Search for the cell housing the specified text and yield its (X, Y) center coordinate. 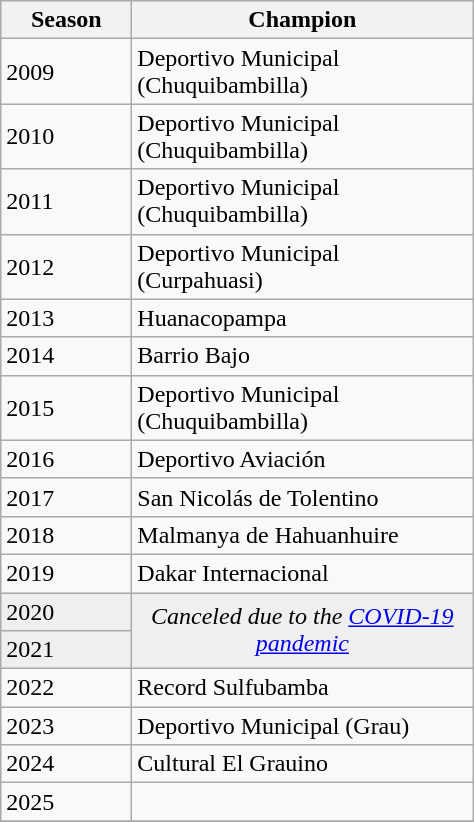
Season (66, 20)
2019 (66, 573)
2022 (66, 688)
2021 (66, 650)
2024 (66, 764)
Malmanya de Hahuanhuire (302, 535)
San Nicolás de Tolentino (302, 497)
Deportivo Aviación (302, 459)
Deportivo Municipal (Curpahuasi) (302, 266)
Champion (302, 20)
Deportivo Municipal (Grau) (302, 726)
Huanacopampa (302, 318)
Cultural El Grauino (302, 764)
Dakar Internacional (302, 573)
2016 (66, 459)
2020 (66, 611)
2009 (66, 72)
2025 (66, 802)
2014 (66, 356)
2018 (66, 535)
2015 (66, 408)
2010 (66, 136)
2023 (66, 726)
2013 (66, 318)
2012 (66, 266)
Barrio Bajo (302, 356)
2011 (66, 202)
Record Sulfubamba (302, 688)
2017 (66, 497)
Canceled due to the COVID-19 pandemic (302, 630)
